From the cell containing the given text, extract its center point as [X, Y] coordinate. 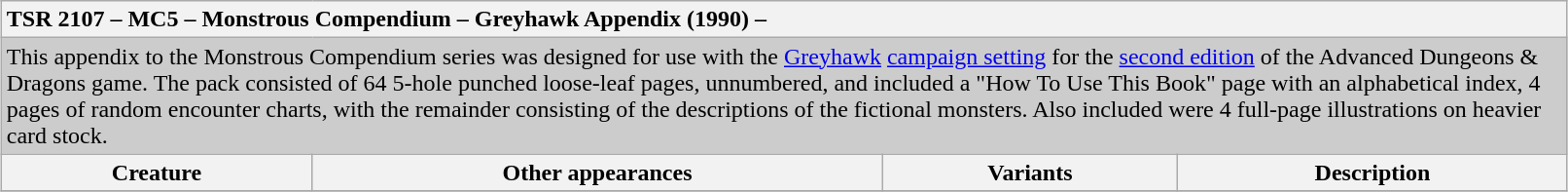
Variants [1029, 173]
TSR 2107 – MC5 – Monstrous Compendium – Greyhawk Appendix (1990) – [784, 19]
Other appearances [597, 173]
Creature [157, 173]
Description [1373, 173]
